Scan for the cell matching the given text and deliver its (X, Y) coordinate at center. 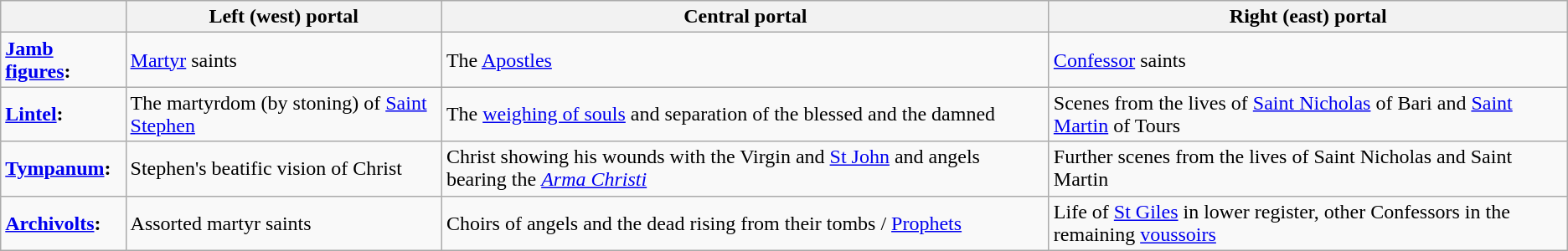
Left (west) portal (283, 17)
Christ showing his wounds with the Virgin and St John and angels bearing the Arma Christi (745, 169)
Life of St Giles in lower register, other Confessors in the remaining voussoirs (1308, 223)
Lintel: (64, 114)
Stephen's beatific vision of Christ (283, 169)
Further scenes from the lives of Saint Nicholas and Saint Martin (1308, 169)
Central portal (745, 17)
Right (east) portal (1308, 17)
Confessor saints (1308, 60)
The Apostles (745, 60)
Archivolts: (64, 223)
The martyrdom (by stoning) of Saint Stephen (283, 114)
The weighing of souls and separation of the blessed and the damned (745, 114)
Assorted martyr saints (283, 223)
Scenes from the lives of Saint Nicholas of Bari and Saint Martin of Tours (1308, 114)
Martyr saints (283, 60)
Tympanum: (64, 169)
Choirs of angels and the dead rising from their tombs / Prophets (745, 223)
Jamb figures: (64, 60)
